Find where the given text appears and provide that cell's center as [x, y] coordinate. 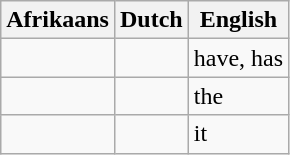
have, has [238, 58]
Afrikaans [58, 20]
it [238, 134]
Dutch [151, 20]
the [238, 96]
English [238, 20]
